Identify which cell holds the provided text, then report its [x, y] central coordinate. 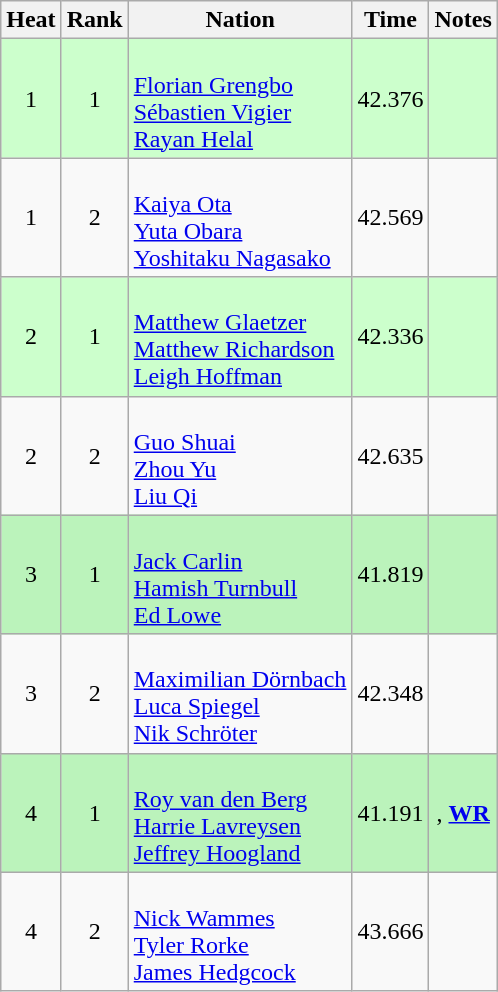
42.336 [390, 336]
42.376 [390, 98]
41.191 [390, 812]
Notes [463, 20]
42.635 [390, 456]
Kaiya OtaYuta ObaraYoshitaku Nagasako [240, 218]
Nation [240, 20]
, WR [463, 812]
41.819 [390, 574]
Nick WammesTyler RorkeJames Hedgcock [240, 932]
Roy van den BergHarrie LavreysenJeffrey Hoogland [240, 812]
Jack CarlinHamish TurnbullEd Lowe [240, 574]
42.569 [390, 218]
Guo ShuaiZhou YuLiu Qi [240, 456]
Matthew GlaetzerMatthew RichardsonLeigh Hoffman [240, 336]
Rank [94, 20]
Heat [31, 20]
43.666 [390, 932]
Maximilian DörnbachLuca SpiegelNik Schröter [240, 694]
Florian GrengboSébastien VigierRayan Helal [240, 98]
42.348 [390, 694]
Time [390, 20]
